Detect which cell encompasses the target text, then output its [X, Y] center coordinate. 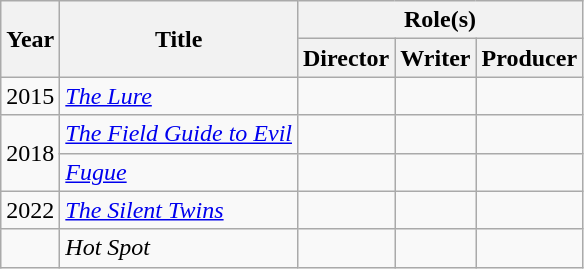
The Field Guide to Evil [179, 134]
2015 [30, 96]
The Lure [179, 96]
Hot Spot [179, 248]
Year [30, 39]
2022 [30, 210]
Director [346, 58]
2018 [30, 153]
Writer [436, 58]
The Silent Twins [179, 210]
Title [179, 39]
Fugue [179, 172]
Producer [530, 58]
Role(s) [440, 20]
